For the text-containing cell, return its midpoint in (x, y) coordinate format. 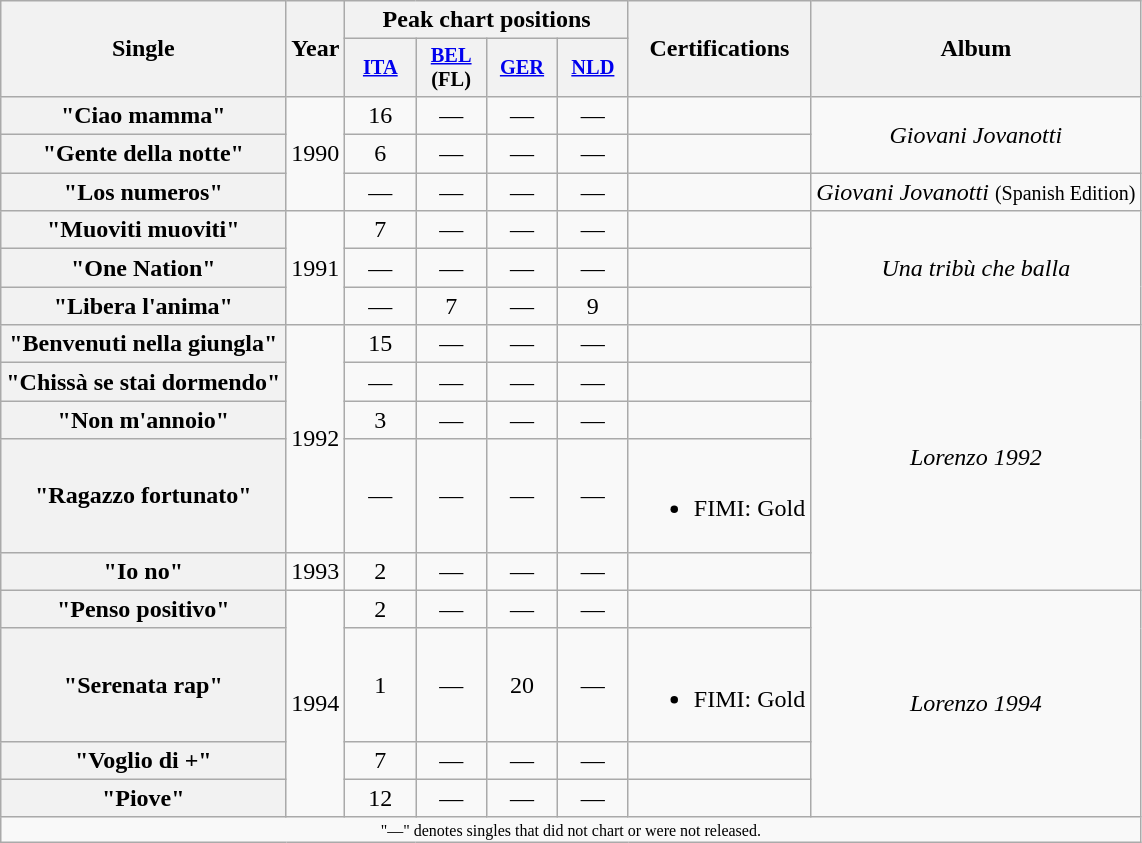
1 (380, 684)
"Benvenuti nella giungla" (144, 344)
3 (380, 420)
Album (976, 49)
"Piove" (144, 798)
NLD (592, 68)
1994 (316, 704)
Giovani Jovanotti (Spanish Edition) (976, 192)
"One Nation" (144, 268)
GER (522, 68)
BEL(FL) (452, 68)
"Libera l'anima" (144, 306)
1991 (316, 268)
Peak chart positions (486, 20)
20 (522, 684)
"Non m'annoio" (144, 420)
"—" denotes singles that did not chart or were not released. (571, 829)
"Ragazzo fortunato" (144, 496)
Certifications (719, 49)
1993 (316, 571)
"Ciao mamma" (144, 115)
"Muoviti muoviti" (144, 230)
"Los numeros" (144, 192)
Una tribù che balla (976, 268)
Lorenzo 1994 (976, 704)
"Gente della notte" (144, 154)
6 (380, 154)
ITA (380, 68)
9 (592, 306)
"Serenata rap" (144, 684)
"Chissà se stai dormendo" (144, 382)
"Penso positivo" (144, 609)
1992 (316, 438)
"Voglio di +" (144, 760)
1990 (316, 153)
16 (380, 115)
"Io no" (144, 571)
Year (316, 49)
Giovani Jovanotti (976, 134)
Lorenzo 1992 (976, 458)
Single (144, 49)
12 (380, 798)
15 (380, 344)
